Find where the given text appears and provide that cell's center as [X, Y] coordinate. 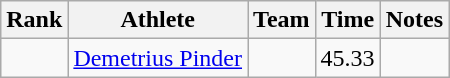
Notes [414, 20]
Demetrius Pinder [158, 58]
Team [282, 20]
Time [348, 20]
Rank [34, 20]
45.33 [348, 58]
Athlete [158, 20]
